From the cell containing the given text, extract its center point as (x, y) coordinate. 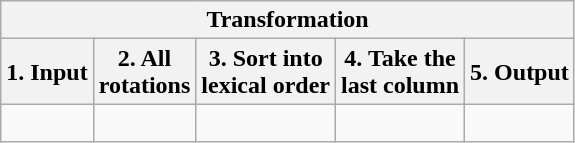
2. Allrotations (144, 72)
Transformation (288, 20)
5. Output (520, 72)
4. Take thelast column (400, 72)
1. Input (47, 72)
3. Sort intolexical order (266, 72)
